Detect which cell encompasses the target text, then output its (x, y) center coordinate. 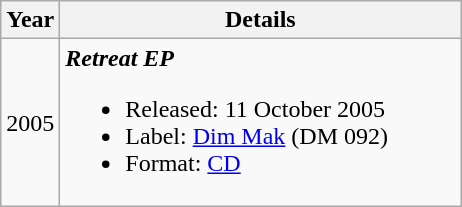
2005 (30, 122)
Details (260, 20)
Year (30, 20)
Retreat EPReleased: 11 October 2005Label: Dim Mak (DM 092)Format: CD (260, 122)
